Determine the (x, y) coordinate at the center of the cell enclosing the given text.  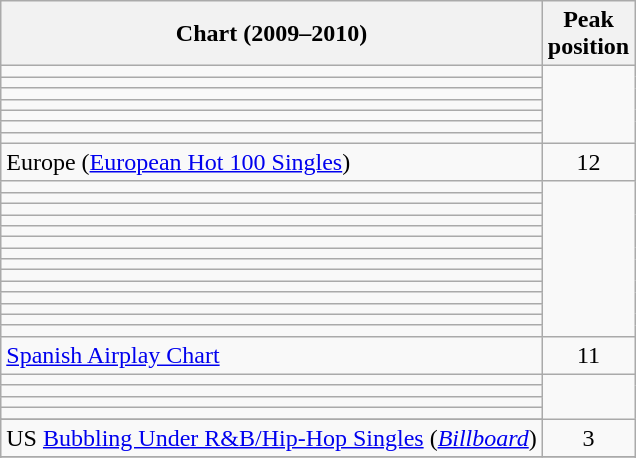
Chart (2009–2010) (272, 34)
12 (588, 162)
3 (588, 437)
Europe (European Hot 100 Singles) (272, 162)
11 (588, 355)
US Bubbling Under R&B/Hip-Hop Singles (Billboard) (272, 437)
Peakposition (588, 34)
Spanish Airplay Chart (272, 355)
